Determine the (x, y) coordinate at the center of the cell enclosing the given text.  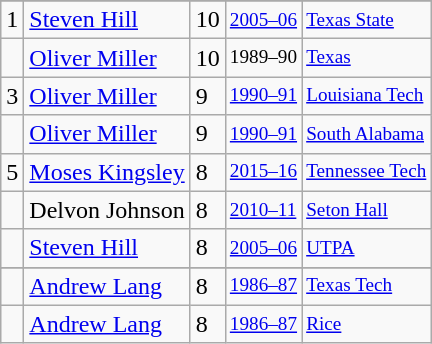
Texas (366, 58)
Texas State (366, 20)
3 (12, 96)
Rice (366, 324)
Tennessee Tech (366, 172)
South Alabama (366, 134)
1989–90 (263, 58)
Texas Tech (366, 286)
1 (12, 20)
Seton Hall (366, 210)
5 (12, 172)
Delvon Johnson (107, 210)
2015–16 (263, 172)
2010–11 (263, 210)
Moses Kingsley (107, 172)
UTPA (366, 248)
Louisiana Tech (366, 96)
